Return the [X, Y] coordinate for the center point of the cell that contains the specified text.  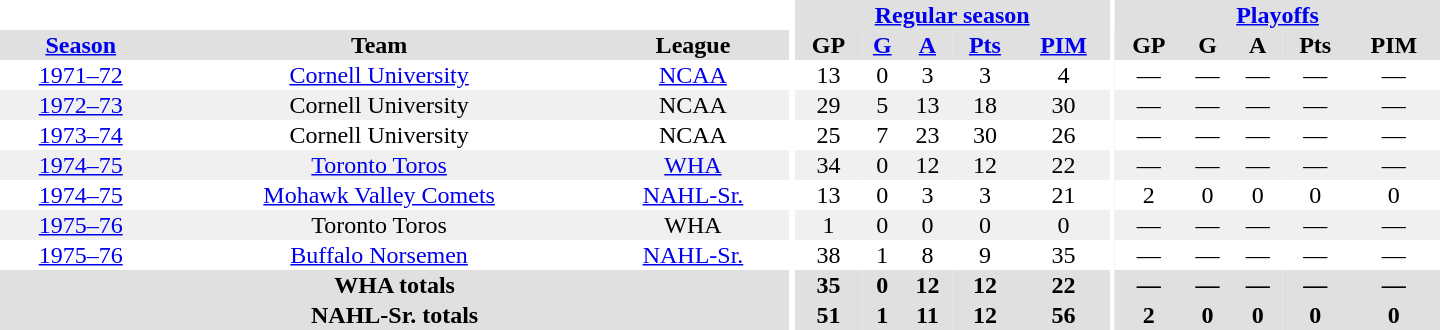
5 [882, 105]
Mohawk Valley Comets [378, 195]
26 [1063, 135]
8 [927, 255]
1973–74 [80, 135]
7 [882, 135]
21 [1063, 195]
51 [828, 315]
18 [984, 105]
Season [80, 45]
Regular season [952, 15]
11 [927, 315]
34 [828, 165]
Buffalo Norsemen [378, 255]
League [693, 45]
Team [378, 45]
4 [1063, 75]
Playoffs [1278, 15]
1971–72 [80, 75]
1972–73 [80, 105]
23 [927, 135]
9 [984, 255]
29 [828, 105]
25 [828, 135]
NAHL-Sr. totals [394, 315]
38 [828, 255]
WHA totals [394, 285]
56 [1063, 315]
